Extract the (X, Y) coordinate from the center of the cell holding the provided text.  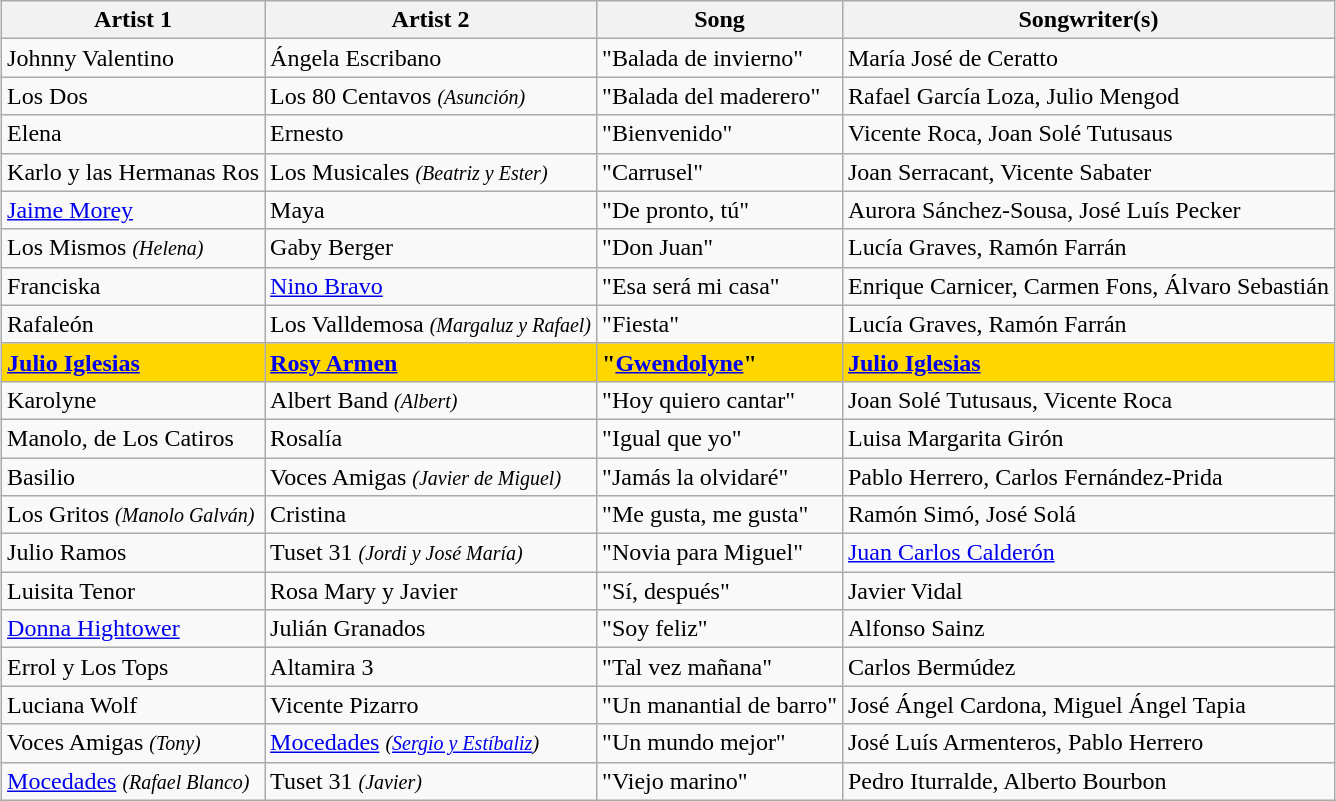
Altamira 3 (431, 667)
Rosa Mary y Javier (431, 591)
Los 80 Centavos (Asunción) (431, 96)
"Gwendolyne" (720, 362)
Voces Amigas (Javier de Miguel) (431, 477)
Gaby Berger (431, 248)
María José de Ceratto (1088, 58)
"Sí, después" (720, 591)
Rosalía (431, 438)
Karlo y las Hermanas Ros (134, 172)
"Hoy quiero cantar" (720, 400)
Enrique Carnicer, Carmen Fons, Álvaro Sebastián (1088, 286)
"Un manantial de barro" (720, 705)
Los Valldemosa (Margaluz y Rafael) (431, 324)
Albert Band (Albert) (431, 400)
Tuset 31 (Javier) (431, 781)
Ángela Escribano (431, 58)
Vicente Pizarro (431, 705)
Rosy Armen (431, 362)
Julián Granados (431, 629)
Luisita Tenor (134, 591)
Los Dos (134, 96)
"Don Juan" (720, 248)
Errol y Los Tops (134, 667)
Carlos Bermúdez (1088, 667)
"Esa será mi casa" (720, 286)
"Balada del maderero" (720, 96)
Vicente Roca, Joan Solé Tutusaus (1088, 134)
Manolo, de Los Catiros (134, 438)
Luciana Wolf (134, 705)
Elena (134, 134)
Voces Amigas (Tony) (134, 743)
"De pronto, tú" (720, 210)
Luisa Margarita Girón (1088, 438)
Franciska (134, 286)
Jaime Morey (134, 210)
Cristina (431, 515)
"Me gusta, me gusta" (720, 515)
"Tal vez mañana" (720, 667)
"Balada de invierno" (720, 58)
Nino Bravo (431, 286)
Javier Vidal (1088, 591)
Joan Solé Tutusaus, Vicente Roca (1088, 400)
Pedro Iturralde, Alberto Bourbon (1088, 781)
Song (720, 20)
Karolyne (134, 400)
Maya (431, 210)
Johnny Valentino (134, 58)
"Bienvenido" (720, 134)
Pablo Herrero, Carlos Fernández-Prida (1088, 477)
"Jamás la olvidaré" (720, 477)
Mocedades (Rafael Blanco) (134, 781)
Aurora Sánchez-Sousa, José Luís Pecker (1088, 210)
Ramón Simó, José Solá (1088, 515)
"Fiesta" (720, 324)
José Ángel Cardona, Miguel Ángel Tapia (1088, 705)
Los Mismos (Helena) (134, 248)
Songwriter(s) (1088, 20)
Rafael García Loza, Julio Mengod (1088, 96)
Tuset 31 (Jordi y José María) (431, 553)
Los Musicales (Beatriz y Ester) (431, 172)
José Luís Armenteros, Pablo Herrero (1088, 743)
Basilio (134, 477)
Artist 2 (431, 20)
"Igual que yo" (720, 438)
"Carrusel" (720, 172)
Alfonso Sainz (1088, 629)
"Novia para Miguel" (720, 553)
Mocedades (Sergio y Estíbaliz) (431, 743)
Donna Hightower (134, 629)
Juan Carlos Calderón (1088, 553)
Rafaleón (134, 324)
"Viejo marino" (720, 781)
Ernesto (431, 134)
Julio Ramos (134, 553)
Los Gritos (Manolo Galván) (134, 515)
Artist 1 (134, 20)
Joan Serracant, Vicente Sabater (1088, 172)
"Soy feliz" (720, 629)
"Un mundo mejor" (720, 743)
